Pinpoint the cell where the given text exists, returning its (X, Y) midpoint coordinate. 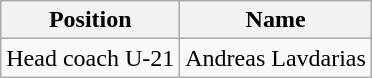
Name (276, 20)
Andreas Lavdarias (276, 58)
Position (90, 20)
Head coach U-21 (90, 58)
